For the text-containing cell, return its midpoint in [x, y] coordinate format. 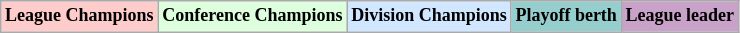
League Champions [80, 16]
Conference Champions [252, 16]
Playoff berth [566, 16]
Division Champions [429, 16]
League leader [680, 16]
